From the cell containing the given text, extract its center point as [x, y] coordinate. 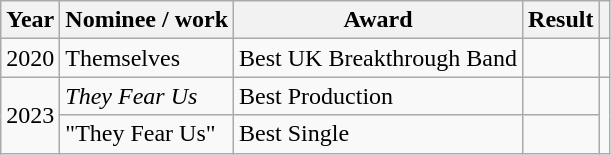
2023 [30, 115]
Best UK Breakthrough Band [378, 58]
Result [561, 20]
Award [378, 20]
Nominee / work [147, 20]
"They Fear Us" [147, 134]
Best Production [378, 96]
Year [30, 20]
Themselves [147, 58]
They Fear Us [147, 96]
Best Single [378, 134]
2020 [30, 58]
